Identify which cell holds the provided text, then report its (x, y) central coordinate. 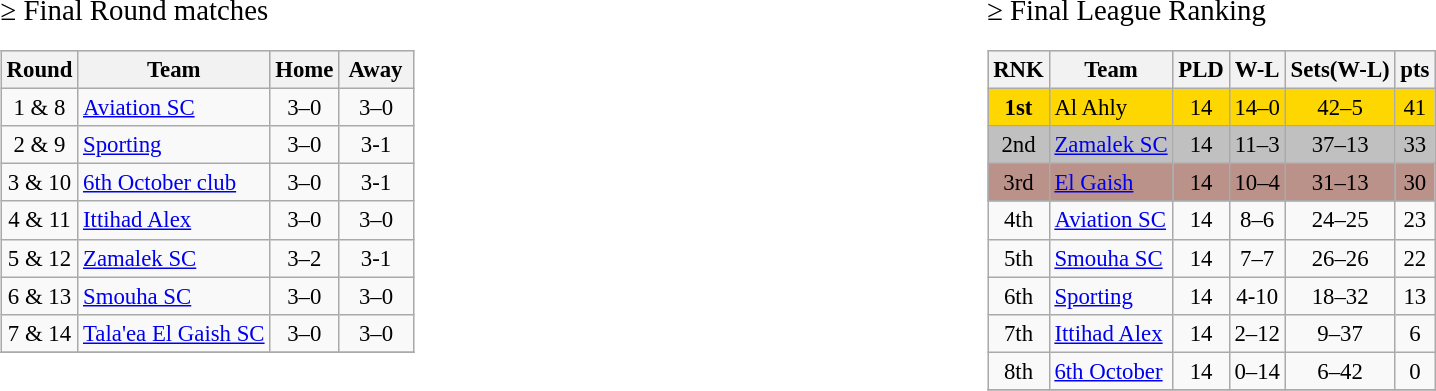
5 & 12 (39, 258)
8–6 (1257, 220)
9–37 (1340, 333)
31–13 (1340, 183)
6–42 (1340, 371)
33 (1415, 145)
Home (304, 70)
3rd (1018, 183)
7–7 (1257, 258)
2–12 (1257, 333)
6th October (1111, 371)
18–32 (1340, 296)
8th (1018, 371)
42–5 (1340, 108)
RNK (1018, 70)
11–3 (1257, 145)
22 (1415, 258)
4 & 11 (39, 220)
23 (1415, 220)
7th (1018, 333)
6th October club (174, 183)
3 & 10 (39, 183)
Away (376, 70)
1 & 8 (39, 108)
4-10 (1257, 296)
2nd (1018, 145)
24–25 (1340, 220)
26–26 (1340, 258)
Sets(W-L) (1340, 70)
4th (1018, 220)
PLD (1201, 70)
0–14 (1257, 371)
2 & 9 (39, 145)
13 (1415, 296)
6th (1018, 296)
10–4 (1257, 183)
1st (1018, 108)
37–13 (1340, 145)
Tala'ea El Gaish SC (174, 333)
W-L (1257, 70)
Round (39, 70)
41 (1415, 108)
6 & 13 (39, 296)
0 (1415, 371)
El Gaish (1111, 183)
5th (1018, 258)
6 (1415, 333)
pts (1415, 70)
3–2 (304, 258)
7 & 14 (39, 333)
Al Ahly (1111, 108)
14–0 (1257, 108)
30 (1415, 183)
